Extract the [x, y] coordinate from the center of the cell holding the provided text.  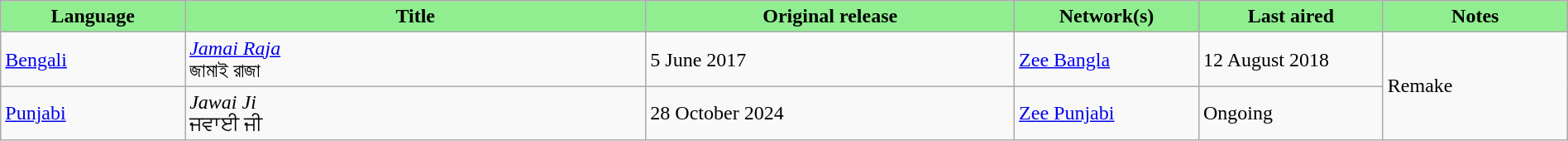
Jawai Ji ਜਵਾਈ ਜੀ [415, 113]
Original release [830, 17]
Zee Bangla [1107, 60]
Punjabi [93, 113]
Zee Punjabi [1107, 113]
Last aired [1290, 17]
Notes [1475, 17]
Title [415, 17]
Ongoing [1290, 113]
Jamai Raja জামাই রাজা [415, 60]
Remake [1475, 86]
Language [93, 17]
28 October 2024 [830, 113]
12 August 2018 [1290, 60]
Network(s) [1107, 17]
Bengali [93, 60]
5 June 2017 [830, 60]
